Determine the (x, y) coordinate at the center of the cell enclosing the given text.  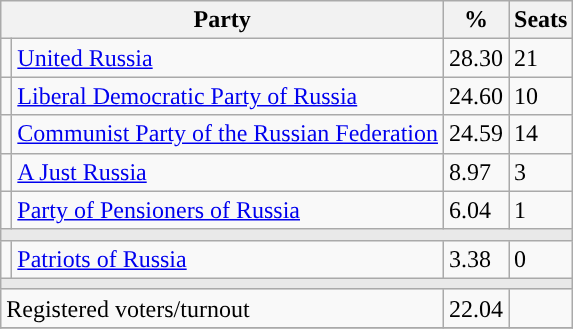
3.38 (476, 259)
Seats (541, 20)
0 (541, 259)
22.04 (476, 308)
Patriots of Russia (228, 259)
Party (222, 20)
24.59 (476, 134)
% (476, 20)
Liberal Democratic Party of Russia (228, 96)
24.60 (476, 96)
Registered voters/turnout (222, 308)
Communist Party of the Russian Federation (228, 134)
8.97 (476, 172)
21 (541, 58)
Party of Pensioners of Russia (228, 210)
United Russia (228, 58)
A Just Russia (228, 172)
10 (541, 96)
1 (541, 210)
28.30 (476, 58)
6.04 (476, 210)
3 (541, 172)
14 (541, 134)
